Extract the (X, Y) coordinate from the center of the cell holding the provided text.  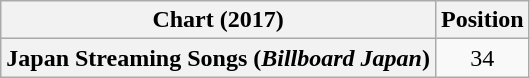
Chart (2017) (218, 20)
Position (482, 20)
Japan Streaming Songs (Billboard Japan) (218, 58)
34 (482, 58)
